Capture the cell that displays the provided text and extract its (X, Y) central coordinate. 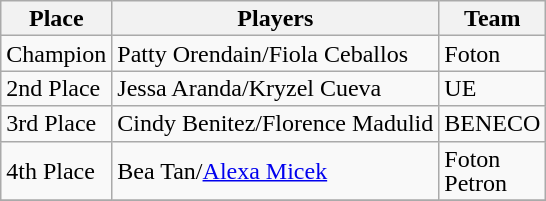
4th Place (56, 170)
FotonPetron (492, 170)
BENECO (492, 124)
Team (492, 18)
Cindy Benitez/Florence Madulid (276, 124)
Champion (56, 54)
Place (56, 18)
Jessa Aranda/Kryzel Cueva (276, 88)
UE (492, 88)
Players (276, 18)
2nd Place (56, 88)
Bea Tan/Alexa Micek (276, 170)
Patty Orendain/Fiola Ceballos (276, 54)
Foton (492, 54)
3rd Place (56, 124)
